Determine the (x, y) coordinate at the center of the cell enclosing the given text.  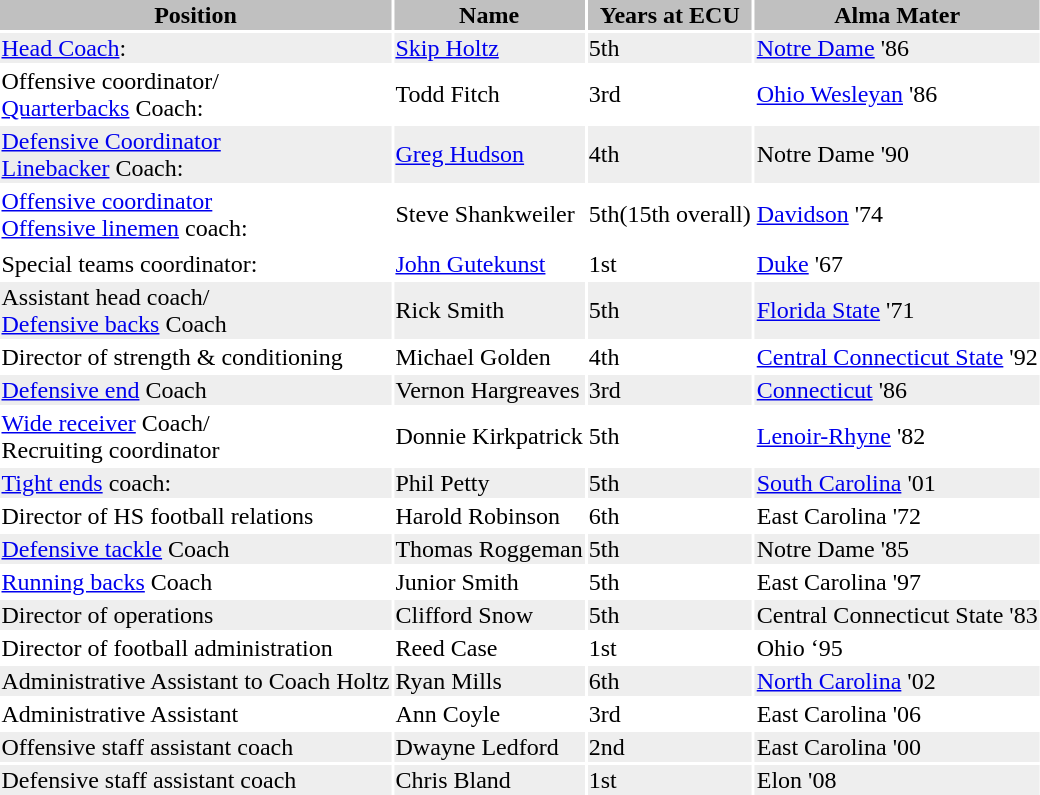
Position (196, 15)
Defensive staff assistant coach (196, 780)
Director of football administration (196, 648)
Notre Dame '90 (897, 154)
Wide receiver Coach/Recruiting coordinator (196, 436)
Connecticut '86 (897, 390)
Ann Coyle (489, 714)
Assistant head coach/Defensive backs Coach (196, 310)
Ohio ‘95 (897, 648)
Florida State '71 (897, 310)
Phil Petty (489, 483)
Clifford Snow (489, 615)
Reed Case (489, 648)
Greg Hudson (489, 154)
Michael Golden (489, 357)
Notre Dame '86 (897, 48)
Harold Robinson (489, 516)
Offensive coordinatorOffensive linemen coach: (196, 214)
Central Connecticut State '83 (897, 615)
Rick Smith (489, 310)
Name (489, 15)
Chris Bland (489, 780)
Defensive CoordinatorLinebacker Coach: (196, 154)
South Carolina '01 (897, 483)
Donnie Kirkpatrick (489, 436)
Head Coach: (196, 48)
Defensive tackle Coach (196, 549)
John Gutekunst (489, 264)
Years at ECU (670, 15)
Defensive end Coach (196, 390)
Todd Fitch (489, 94)
Davidson '74 (897, 214)
East Carolina '00 (897, 747)
Elon '08 (897, 780)
Central Connecticut State '92 (897, 357)
Junior Smith (489, 582)
East Carolina '97 (897, 582)
Lenoir-Rhyne '82 (897, 436)
Director of HS football relations (196, 516)
5th(15th overall) (670, 214)
Vernon Hargreaves (489, 390)
2nd (670, 747)
Thomas Roggeman (489, 549)
Administrative Assistant to Coach Holtz (196, 681)
Special teams coordinator: (196, 264)
Running backs Coach (196, 582)
Ohio Wesleyan '86 (897, 94)
Ryan Mills (489, 681)
North Carolina '02 (897, 681)
Notre Dame '85 (897, 549)
Dwayne Ledford (489, 747)
East Carolina '06 (897, 714)
Director of strength & conditioning (196, 357)
Administrative Assistant (196, 714)
Offensive coordinator/Quarterbacks Coach: (196, 94)
Duke '67 (897, 264)
East Carolina '72 (897, 516)
Alma Mater (897, 15)
Offensive staff assistant coach (196, 747)
Director of operations (196, 615)
Skip Holtz (489, 48)
Tight ends coach: (196, 483)
Steve Shankweiler (489, 214)
